Return (X, Y) of the center of cell containing provided text 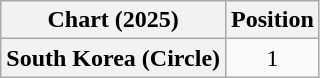
Chart (2025) (114, 20)
1 (273, 58)
South Korea (Circle) (114, 58)
Position (273, 20)
